Provide the [X, Y] coordinate of the cell's center where the given text is located.  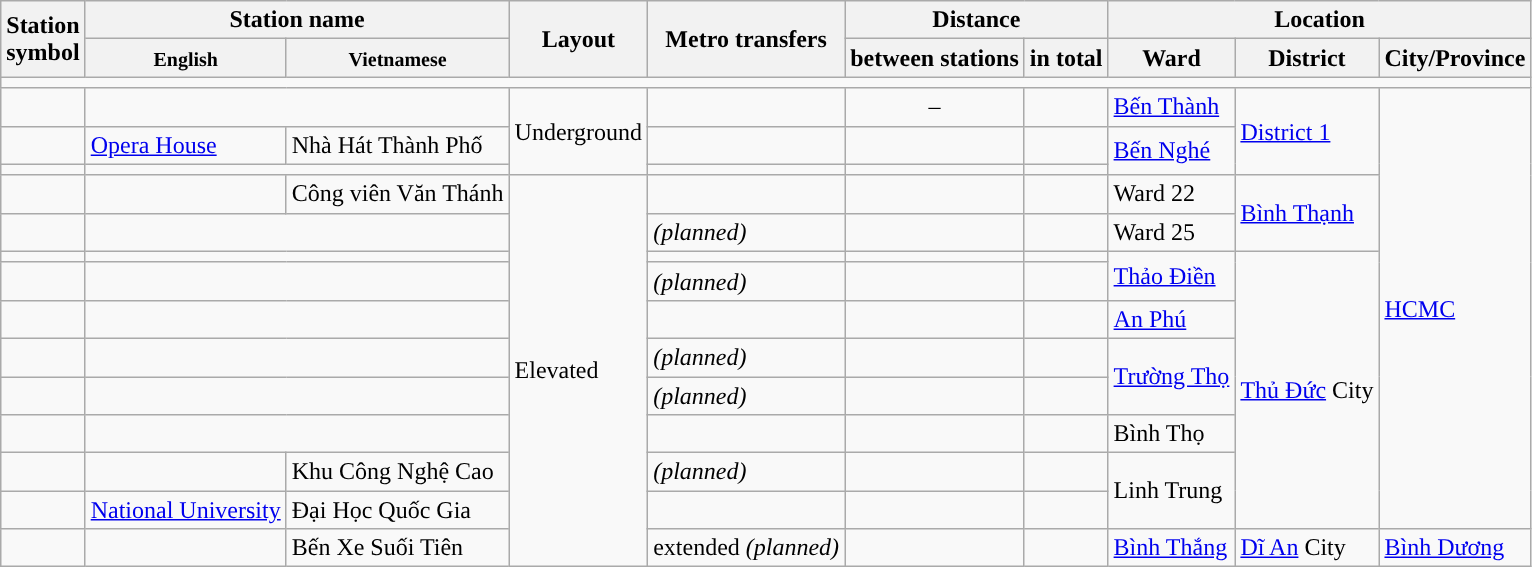
Bình Thắng [1172, 548]
Thảo Điền [1172, 276]
Underground [578, 132]
Bến Xe Suối Tiên [398, 548]
Layout [578, 39]
in total [1066, 58]
Bình Thọ [1172, 434]
Bến Nghé [1172, 150]
Nhà Hát Thành Phố [398, 145]
– [935, 107]
District 1 [1307, 132]
English [186, 58]
Location [1320, 20]
Bến Thành [1172, 107]
District [1307, 58]
Bình Thạnh [1307, 213]
Distance [976, 20]
Elevated [578, 371]
Metro transfers [746, 39]
City/Province [1455, 58]
Đại Học Quốc Gia [398, 510]
between stations [935, 58]
Ward [1172, 58]
Bình Dương [1455, 548]
Dĩ An City [1307, 548]
Trường Thọ [1172, 376]
Khu Công Nghệ Cao [398, 472]
Station name [297, 20]
Ward 22 [1172, 194]
Opera House [186, 145]
extended (planned) [746, 548]
Vietnamese [398, 58]
Linh Trung [1172, 491]
Thủ Đức City [1307, 390]
Station symbol [43, 39]
Ward 25 [1172, 232]
Công viên Văn Thánh [398, 194]
National University [186, 510]
An Phú [1172, 319]
HCMC [1455, 308]
